Provide the [x, y] coordinate of the cell's center where the given text is located.  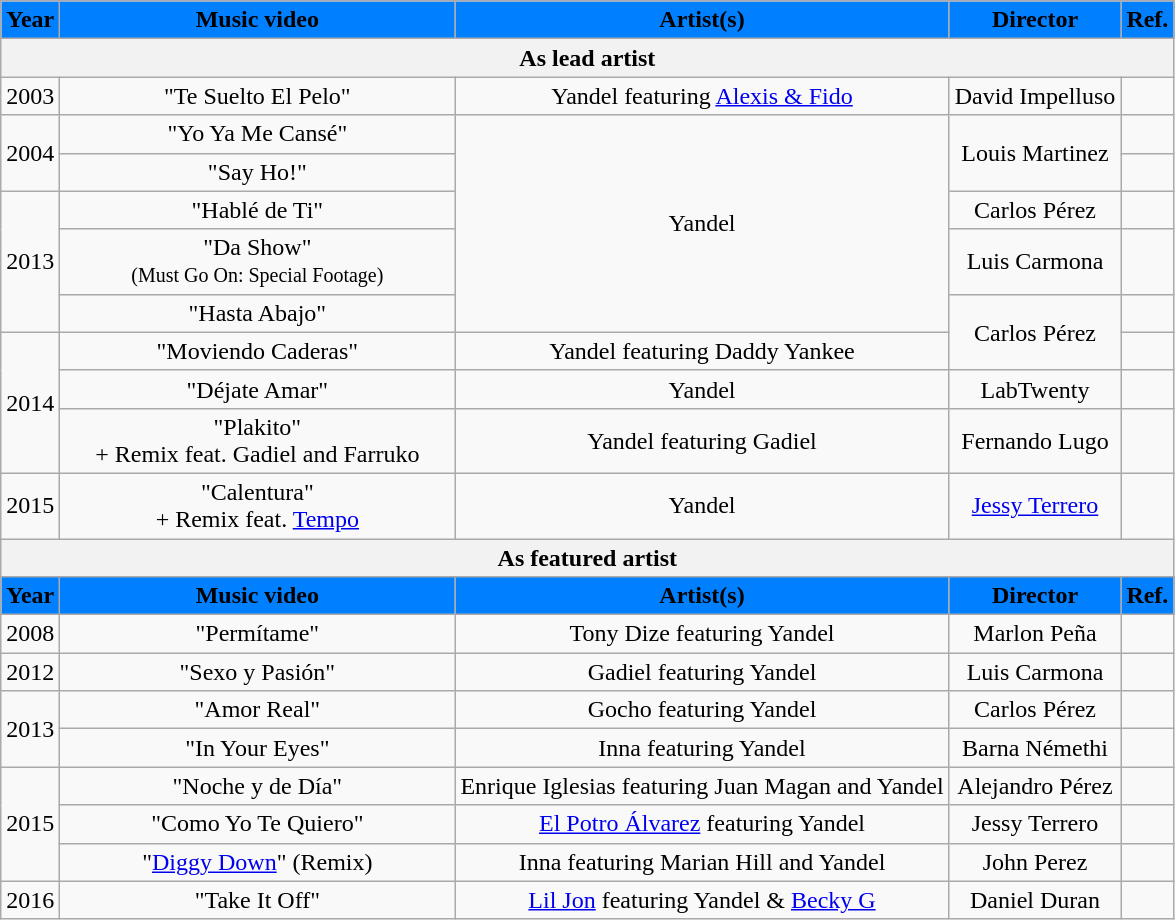
2016 [30, 900]
"Te Suelto El Pelo" [258, 96]
"Yo Ya Me Cansé" [258, 134]
"Déjate Amar" [258, 389]
Lil Jon featuring Yandel & Becky G [702, 900]
John Perez [1035, 862]
2008 [30, 634]
Fernando Lugo [1035, 440]
"Permítame" [258, 634]
"Sexo y Pasión" [258, 672]
"Calentura" + Remix feat. Tempo [258, 506]
"Amor Real" [258, 710]
Marlon Peña [1035, 634]
"Hablé de Ti" [258, 210]
Gocho featuring Yandel [702, 710]
Yandel featuring Alexis & Fido [702, 96]
LabTwenty [1035, 389]
Barna Némethi [1035, 748]
El Potro Álvarez featuring Yandel [702, 824]
David Impelluso [1035, 96]
Daniel Duran [1035, 900]
2004 [30, 153]
"Da Show" (Must Go On: Special Footage) [258, 262]
As lead artist [588, 58]
Enrique Iglesias featuring Juan Magan and Yandel [702, 786]
"Moviendo Caderas" [258, 351]
Yandel featuring Gadiel [702, 440]
Tony Dize featuring Yandel [702, 634]
2014 [30, 402]
2003 [30, 96]
"Como Yo Te Quiero" [258, 824]
Gadiel featuring Yandel [702, 672]
Alejandro Pérez [1035, 786]
2012 [30, 672]
Inna featuring Marian Hill and Yandel [702, 862]
"Take It Off" [258, 900]
"Diggy Down" (Remix) [258, 862]
Yandel featuring Daddy Yankee [702, 351]
"Hasta Abajo" [258, 313]
Louis Martinez [1035, 153]
"Noche y de Día" [258, 786]
"Say Ho!" [258, 172]
As featured artist [588, 557]
Inna featuring Yandel [702, 748]
"In Your Eyes" [258, 748]
"Plakito" + Remix feat. Gadiel and Farruko [258, 440]
